Extract the (X, Y) coordinate from the center of the cell holding the provided text.  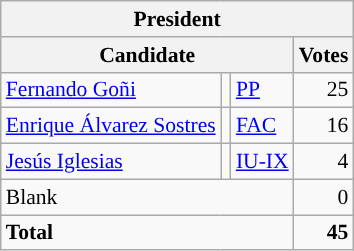
Enrique Álvarez Sostres (111, 126)
25 (324, 90)
45 (324, 233)
Blank (148, 197)
PP (262, 90)
IU-IX (262, 162)
FAC (262, 126)
4 (324, 162)
Jesús Iglesias (111, 162)
0 (324, 197)
Votes (324, 55)
16 (324, 126)
Fernando Goñi (111, 90)
President (178, 19)
Total (148, 233)
Candidate (148, 55)
